Scan for the cell matching the given text and deliver its [X, Y] coordinate at center. 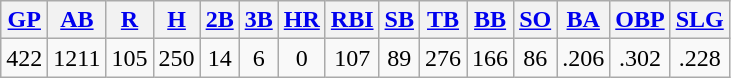
SB [399, 20]
2B [220, 20]
HR [302, 20]
86 [536, 58]
250 [176, 58]
.206 [584, 58]
BB [490, 20]
SO [536, 20]
105 [130, 58]
.228 [700, 58]
BA [584, 20]
R [130, 20]
107 [352, 58]
AB [77, 20]
3B [258, 20]
14 [220, 58]
OBP [640, 20]
TB [442, 20]
166 [490, 58]
RBI [352, 20]
276 [442, 58]
GP [24, 20]
422 [24, 58]
.302 [640, 58]
1211 [77, 58]
6 [258, 58]
SLG [700, 20]
0 [302, 58]
H [176, 20]
89 [399, 58]
